Scan for the cell matching the given text and deliver its [X, Y] coordinate at center. 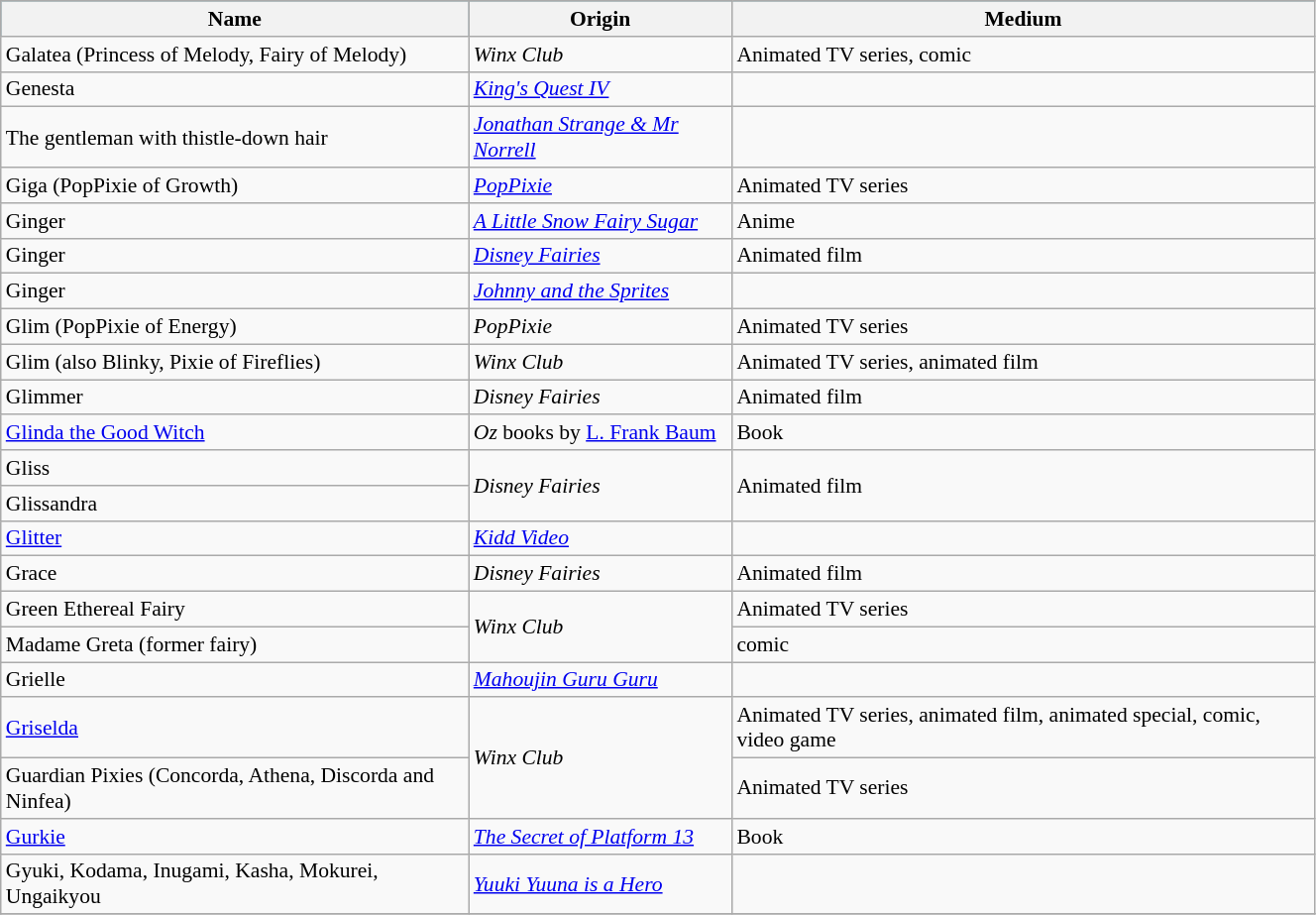
Glinda the Good Witch [235, 433]
Glissandra [235, 504]
Origin [601, 19]
Green Ethereal Fairy [235, 610]
Gyuki, Kodama, Inugami, Kasha, Mokurei, Ungaikyou [235, 884]
Glitter [235, 538]
Guardian Pixies (Concorda, Athena, Discorda and Ninfea) [235, 789]
Genesta [235, 89]
Animated TV series, animated film, animated special, comic, video game [1023, 728]
Animated TV series, animated film [1023, 362]
Medium [1023, 19]
A Little Snow Fairy Sugar [601, 221]
Glim (also Blinky, Pixie of Fireflies) [235, 362]
Johnny and the Sprites [601, 291]
Grace [235, 574]
Madame Greta (former fairy) [235, 644]
Name [235, 19]
Yuuki Yuuna is a Hero [601, 884]
Oz books by L. Frank Baum [601, 433]
Jonathan Strange & Mr Norrell [601, 137]
Animated TV series, comic [1023, 55]
The Secret of Platform 13 [601, 837]
Grielle [235, 680]
Griselda [235, 728]
Kidd Video [601, 538]
Gliss [235, 468]
Glimmer [235, 398]
comic [1023, 644]
Mahoujin Guru Guru [601, 680]
Gurkie [235, 837]
Galatea (Princess of Melody, Fairy of Melody) [235, 55]
Glim (PopPixie of Energy) [235, 327]
Anime [1023, 221]
King's Quest IV [601, 89]
Giga (PopPixie of Growth) [235, 185]
The gentleman with thistle-down hair [235, 137]
